Determine the (x, y) coordinate at the center of the cell enclosing the given text.  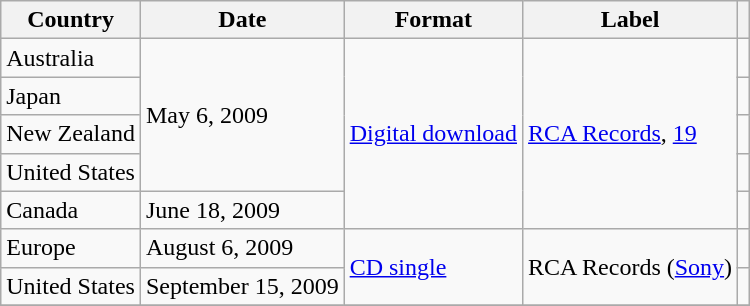
June 18, 2009 (242, 210)
Europe (71, 248)
Japan (71, 96)
CD single (433, 267)
Label (630, 20)
Date (242, 20)
Digital download (433, 134)
Format (433, 20)
Australia (71, 58)
RCA Records (Sony) (630, 267)
New Zealand (71, 134)
September 15, 2009 (242, 286)
May 6, 2009 (242, 115)
Country (71, 20)
Canada (71, 210)
RCA Records, 19 (630, 134)
August 6, 2009 (242, 248)
